Pinpoint the cell where the given text exists, returning its (X, Y) midpoint coordinate. 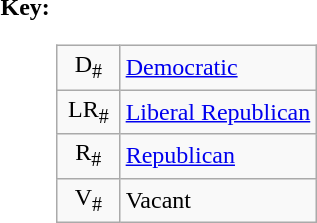
Republican (218, 156)
Democratic (218, 67)
R# (89, 156)
LR# (89, 112)
Liberal Republican (218, 112)
V# (89, 200)
D# (89, 67)
Vacant (218, 200)
